Capture the cell that displays the provided text and extract its (x, y) central coordinate. 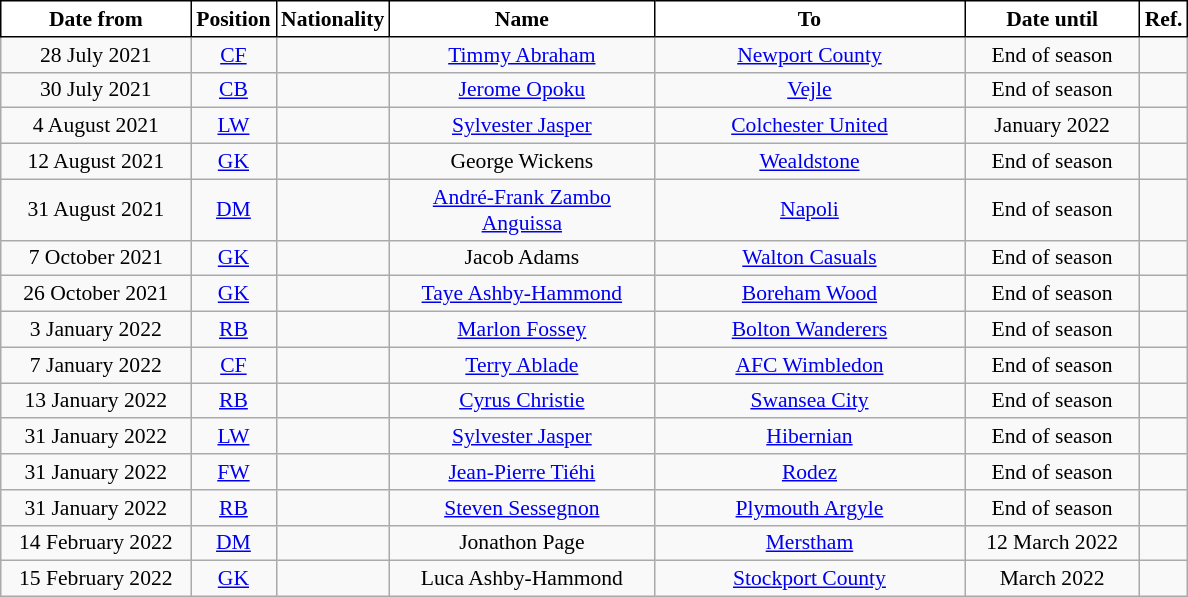
30 July 2021 (96, 90)
Ref. (1164, 19)
January 2022 (1052, 126)
Colchester United (809, 126)
FW (234, 472)
Plymouth Argyle (809, 508)
Napoli (809, 210)
Jonathon Page (522, 543)
Marlon Fossey (522, 330)
15 February 2022 (96, 579)
Timmy Abraham (522, 55)
Jerome Opoku (522, 90)
Boreham Wood (809, 294)
Vejle (809, 90)
Walton Casuals (809, 258)
Cyrus Christie (522, 401)
Terry Ablade (522, 365)
Rodez (809, 472)
George Wickens (522, 162)
Swansea City (809, 401)
CB (234, 90)
AFC Wimbledon (809, 365)
12 March 2022 (1052, 543)
7 October 2021 (96, 258)
Wealdstone (809, 162)
André-Frank Zambo Anguissa (522, 210)
Taye Ashby-Hammond (522, 294)
12 August 2021 (96, 162)
26 October 2021 (96, 294)
Steven Sessegnon (522, 508)
Position (234, 19)
31 August 2021 (96, 210)
Nationality (332, 19)
Hibernian (809, 437)
Jean-Pierre Tiéhi (522, 472)
14 February 2022 (96, 543)
Stockport County (809, 579)
To (809, 19)
Date until (1052, 19)
4 August 2021 (96, 126)
Name (522, 19)
Date from (96, 19)
13 January 2022 (96, 401)
3 January 2022 (96, 330)
Jacob Adams (522, 258)
28 July 2021 (96, 55)
Newport County (809, 55)
Luca Ashby-Hammond (522, 579)
March 2022 (1052, 579)
Merstham (809, 543)
Bolton Wanderers (809, 330)
7 January 2022 (96, 365)
